Identify which cell holds the provided text, then report its [x, y] central coordinate. 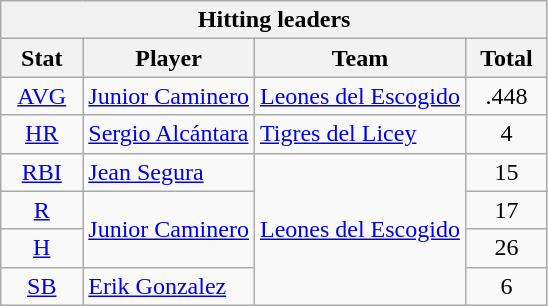
AVG [42, 96]
RBI [42, 172]
Sergio Alcántara [169, 134]
Erik Gonzalez [169, 286]
Player [169, 58]
SB [42, 286]
Total [506, 58]
HR [42, 134]
Team [360, 58]
H [42, 248]
26 [506, 248]
.448 [506, 96]
R [42, 210]
Tigres del Licey [360, 134]
4 [506, 134]
6 [506, 286]
Hitting leaders [274, 20]
Jean Segura [169, 172]
Stat [42, 58]
17 [506, 210]
15 [506, 172]
